Pinpoint the cell where the given text exists, returning its [x, y] midpoint coordinate. 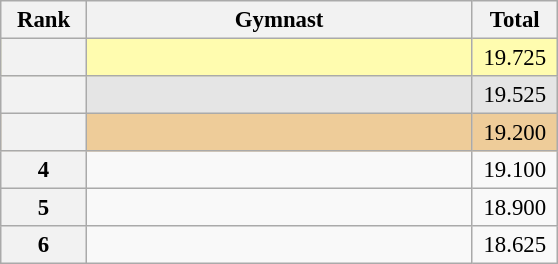
Gymnast [279, 20]
19.100 [515, 170]
19.200 [515, 133]
19.725 [515, 58]
4 [44, 170]
5 [44, 208]
Total [515, 20]
19.525 [515, 95]
18.625 [515, 245]
6 [44, 245]
18.900 [515, 208]
Rank [44, 20]
